Provide the (x, y) coordinate of the cell's center where the given text is located.  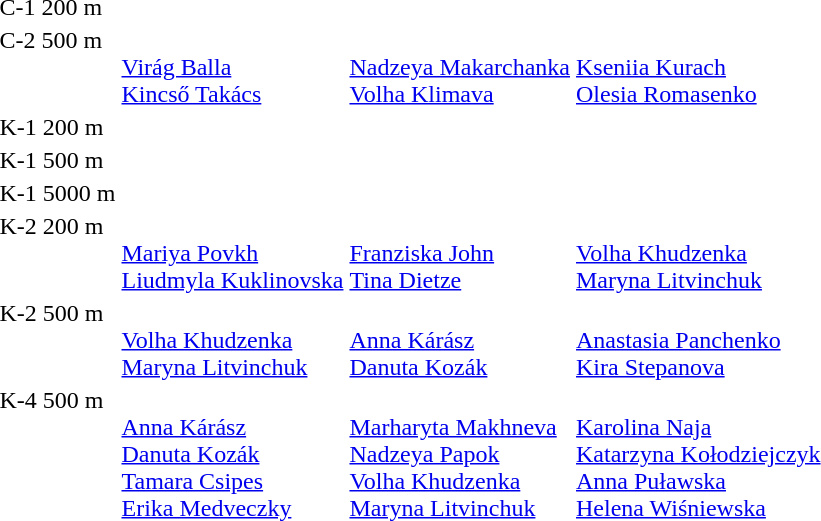
Nadzeya MakarchankaVolha Klimava (460, 67)
Anna KárászDanuta Kozák (460, 340)
Franziska JohnTina Dietze (460, 253)
Virág BallaKincső Takács (232, 67)
Mariya PovkhLiudmyla Kuklinovska (232, 253)
Volha KhudzenkaMaryna Litvinchuk (232, 340)
